For the text-containing cell, return its midpoint in (X, Y) coordinate format. 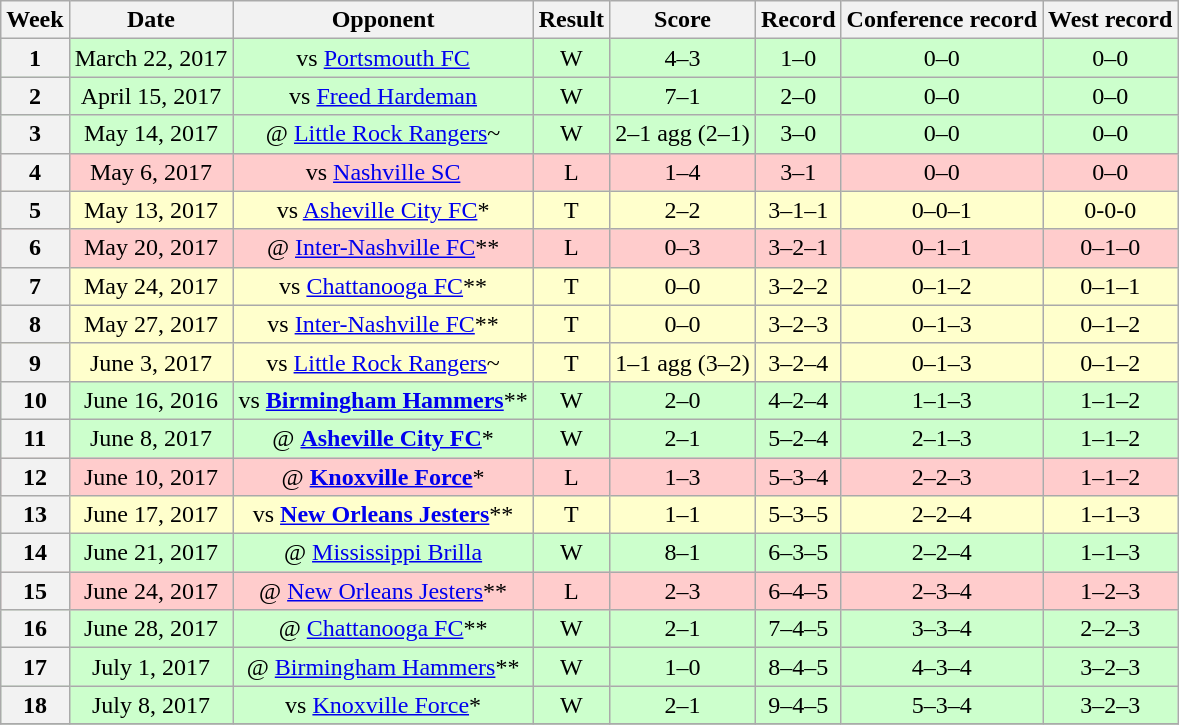
vs Knoxville Force* (383, 705)
18 (35, 705)
1 (35, 58)
3–0 (798, 134)
June 28, 2017 (151, 629)
14 (35, 553)
9–4–5 (798, 705)
3–2–2 (798, 286)
Score (683, 20)
2–3 (683, 591)
July 1, 2017 (151, 667)
June 10, 2017 (151, 477)
15 (35, 591)
May 27, 2017 (151, 324)
9 (35, 362)
Record (798, 20)
13 (35, 515)
5 (35, 210)
0–3 (683, 248)
May 20, 2017 (151, 248)
3–3–4 (942, 629)
3–1 (798, 172)
@ Little Rock Rangers~ (383, 134)
@ Knoxville Force* (383, 477)
2–3–4 (942, 591)
vs New Orleans Jesters** (383, 515)
2–2 (683, 210)
1–2–3 (1110, 591)
7–1 (683, 96)
5–3–5 (798, 515)
March 22, 2017 (151, 58)
@ Chattanooga FC** (383, 629)
1–3 (683, 477)
8 (35, 324)
4–2–4 (798, 400)
0–1–0 (1110, 248)
3–2–1 (798, 248)
vs Portsmouth FC (383, 58)
1–4 (683, 172)
@ New Orleans Jesters** (383, 591)
vs Chattanooga FC** (383, 286)
6 (35, 248)
Result (571, 20)
3 (35, 134)
vs Nashville SC (383, 172)
6–3–5 (798, 553)
16 (35, 629)
West record (1110, 20)
@ Mississippi Brilla (383, 553)
3–1–1 (798, 210)
1–1 (683, 515)
vs Freed Hardeman (383, 96)
4–3 (683, 58)
7–4–5 (798, 629)
vs Little Rock Rangers~ (383, 362)
vs Inter-Nashville FC** (383, 324)
Opponent (383, 20)
8–1 (683, 553)
17 (35, 667)
1–1 agg (3–2) (683, 362)
12 (35, 477)
2 (35, 96)
@ Birmingham Hammers** (383, 667)
@ Asheville City FC* (383, 438)
8–4–5 (798, 667)
7 (35, 286)
June 21, 2017 (151, 553)
4 (35, 172)
2–1–3 (942, 438)
0-0-0 (1110, 210)
vs Asheville City FC* (383, 210)
11 (35, 438)
5–2–4 (798, 438)
Week (35, 20)
vs Birmingham Hammers** (383, 400)
June 16, 2016 (151, 400)
May 13, 2017 (151, 210)
0–0–1 (942, 210)
Conference record (942, 20)
2–1 agg (2–1) (683, 134)
10 (35, 400)
May 14, 2017 (151, 134)
July 8, 2017 (151, 705)
June 3, 2017 (151, 362)
June 24, 2017 (151, 591)
4–3–4 (942, 667)
June 17, 2017 (151, 515)
May 6, 2017 (151, 172)
April 15, 2017 (151, 96)
June 8, 2017 (151, 438)
3–2–4 (798, 362)
Date (151, 20)
May 24, 2017 (151, 286)
@ Inter-Nashville FC** (383, 248)
6–4–5 (798, 591)
